Capture the cell that displays the provided text and extract its [x, y] central coordinate. 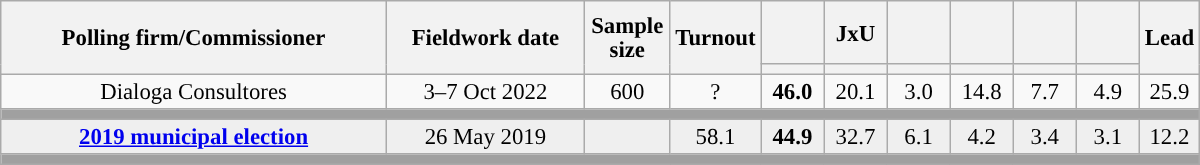
4.9 [1108, 92]
6.1 [918, 138]
Sample size [627, 38]
46.0 [792, 92]
7.7 [1044, 92]
Lead [1169, 38]
Dialoga Consultores [194, 92]
20.1 [856, 92]
3.4 [1044, 138]
25.9 [1169, 92]
? [716, 92]
JxU [856, 32]
26 May 2019 [485, 138]
14.8 [982, 92]
Polling firm/Commissioner [194, 38]
3.1 [1108, 138]
2019 municipal election [194, 138]
44.9 [792, 138]
4.2 [982, 138]
Turnout [716, 38]
3–7 Oct 2022 [485, 92]
32.7 [856, 138]
12.2 [1169, 138]
Fieldwork date [485, 38]
58.1 [716, 138]
600 [627, 92]
3.0 [918, 92]
